Locate the cell with the specified text and output its [X, Y] center coordinate. 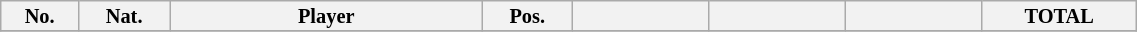
Pos. [528, 16]
Player [326, 16]
TOTAL [1058, 16]
Nat. [124, 16]
No. [40, 16]
